Return the (x, y) coordinate for the center point of the cell that contains the specified text.  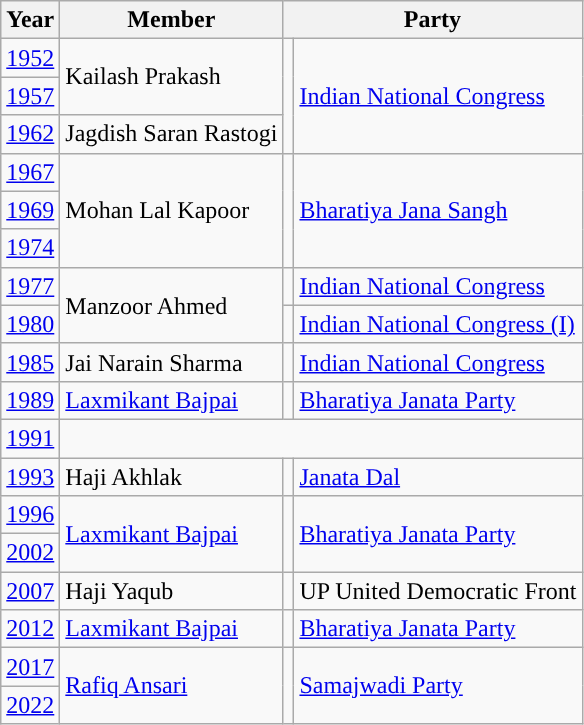
Jai Narain Sharma (172, 362)
Haji Akhlak (172, 477)
Year (30, 20)
1993 (30, 477)
2012 (30, 629)
Haji Yaqub (172, 591)
Kailash Prakash (172, 77)
1996 (30, 515)
1952 (30, 58)
Member (172, 20)
Indian National Congress (I) (438, 324)
1991 (30, 438)
1989 (30, 400)
1957 (30, 96)
Rafiq Ansari (172, 686)
2002 (30, 553)
2007 (30, 591)
1962 (30, 134)
1974 (30, 248)
1985 (30, 362)
2017 (30, 667)
Jagdish Saran Rastogi (172, 134)
1977 (30, 286)
Samajwadi Party (438, 686)
2022 (30, 705)
UP United Democratic Front (438, 591)
1969 (30, 210)
Manzoor Ahmed (172, 305)
Party (432, 20)
1980 (30, 324)
Bharatiya Jana Sangh (438, 210)
Janata Dal (438, 477)
1967 (30, 172)
Mohan Lal Kapoor (172, 210)
